Provide the (x, y) coordinate of the cell's center where the given text is located.  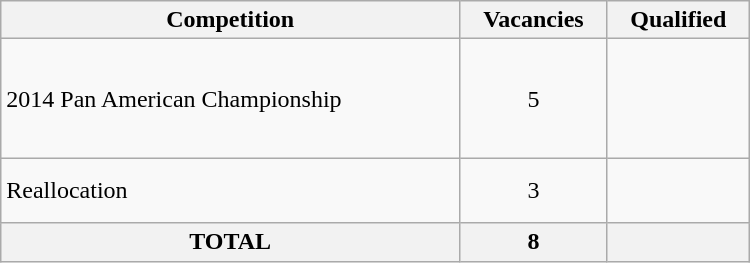
Competition (230, 20)
5 (534, 98)
8 (534, 242)
2014 Pan American Championship (230, 98)
TOTAL (230, 242)
Qualified (678, 20)
Reallocation (230, 190)
Vacancies (534, 20)
3 (534, 190)
